Extract the (x, y) coordinate from the center of the cell holding the provided text.  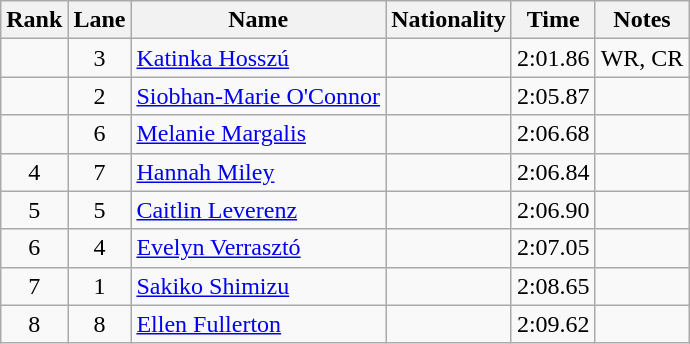
2:08.65 (553, 286)
Siobhan-Marie O'Connor (258, 96)
Caitlin Leverenz (258, 210)
2:07.05 (553, 248)
Katinka Hosszú (258, 58)
2:06.84 (553, 172)
2:01.86 (553, 58)
WR, CR (642, 58)
2:09.62 (553, 324)
Melanie Margalis (258, 134)
3 (100, 58)
Sakiko Shimizu (258, 286)
2:05.87 (553, 96)
Rank (34, 20)
1 (100, 286)
Ellen Fullerton (258, 324)
Time (553, 20)
2 (100, 96)
Name (258, 20)
Notes (642, 20)
Evelyn Verrasztó (258, 248)
2:06.90 (553, 210)
Lane (100, 20)
Hannah Miley (258, 172)
Nationality (449, 20)
2:06.68 (553, 134)
